Return the (X, Y) coordinate for the center point of the cell that contains the specified text.  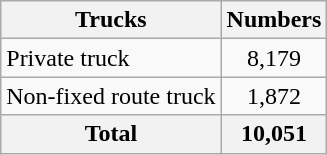
8,179 (274, 58)
Numbers (274, 20)
Non-fixed route truck (111, 96)
10,051 (274, 134)
Trucks (111, 20)
Private truck (111, 58)
Total (111, 134)
1,872 (274, 96)
